Output the [X, Y] coordinate of the center of the cell containing the given text.  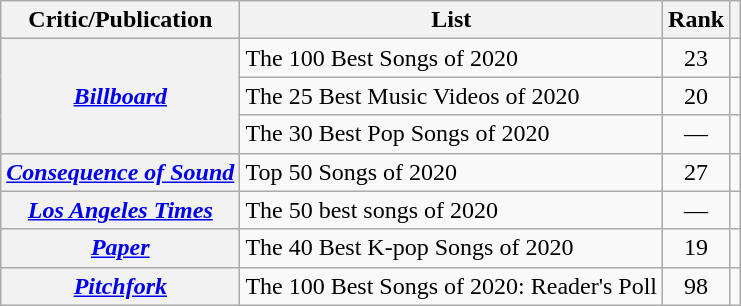
Critic/Publication [120, 20]
Top 50 Songs of 2020 [452, 172]
27 [696, 172]
The 100 Best Songs of 2020: Reader's Poll [452, 286]
Paper [120, 248]
20 [696, 96]
The 30 Best Pop Songs of 2020 [452, 134]
The 100 Best Songs of 2020 [452, 58]
Consequence of Sound [120, 172]
Rank [696, 20]
The 40 Best K-pop Songs of 2020 [452, 248]
List [452, 20]
The 50 best songs of 2020 [452, 210]
The 25 Best Music Videos of 2020 [452, 96]
19 [696, 248]
23 [696, 58]
Billboard [120, 96]
Los Angeles Times [120, 210]
98 [696, 286]
Pitchfork [120, 286]
